Scan for the cell matching the given text and deliver its [x, y] coordinate at center. 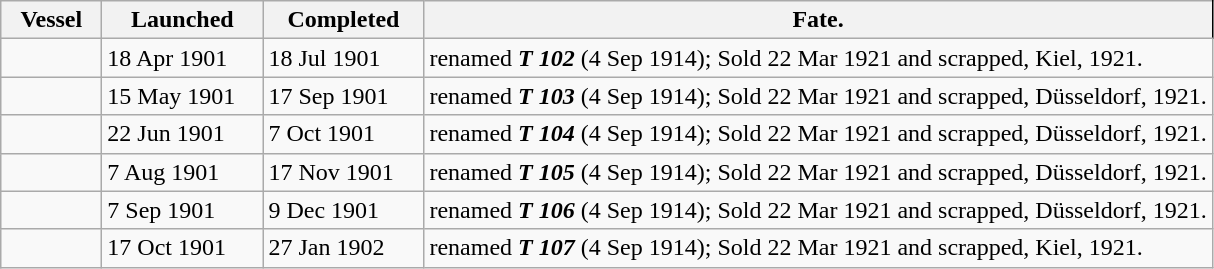
18 Apr 1901 [182, 58]
Completed [344, 20]
7 Oct 1901 [344, 134]
renamed T 104 (4 Sep 1914); Sold 22 Mar 1921 and scrapped, Düsseldorf, 1921. [818, 134]
Vessel [52, 20]
18 Jul 1901 [344, 58]
renamed T 105 (4 Sep 1914); Sold 22 Mar 1921 and scrapped, Düsseldorf, 1921. [818, 172]
renamed T 102 (4 Sep 1914); Sold 22 Mar 1921 and scrapped, Kiel, 1921. [818, 58]
7 Sep 1901 [182, 210]
17 Nov 1901 [344, 172]
9 Dec 1901 [344, 210]
renamed T 107 (4 Sep 1914); Sold 22 Mar 1921 and scrapped, Kiel, 1921. [818, 248]
7 Aug 1901 [182, 172]
15 May 1901 [182, 96]
renamed T 103 (4 Sep 1914); Sold 22 Mar 1921 and scrapped, Düsseldorf, 1921. [818, 96]
Launched [182, 20]
17 Oct 1901 [182, 248]
27 Jan 1902 [344, 248]
renamed T 106 (4 Sep 1914); Sold 22 Mar 1921 and scrapped, Düsseldorf, 1921. [818, 210]
22 Jun 1901 [182, 134]
17 Sep 1901 [344, 96]
Fate. [818, 20]
